Detect which cell encompasses the target text, then output its [x, y] center coordinate. 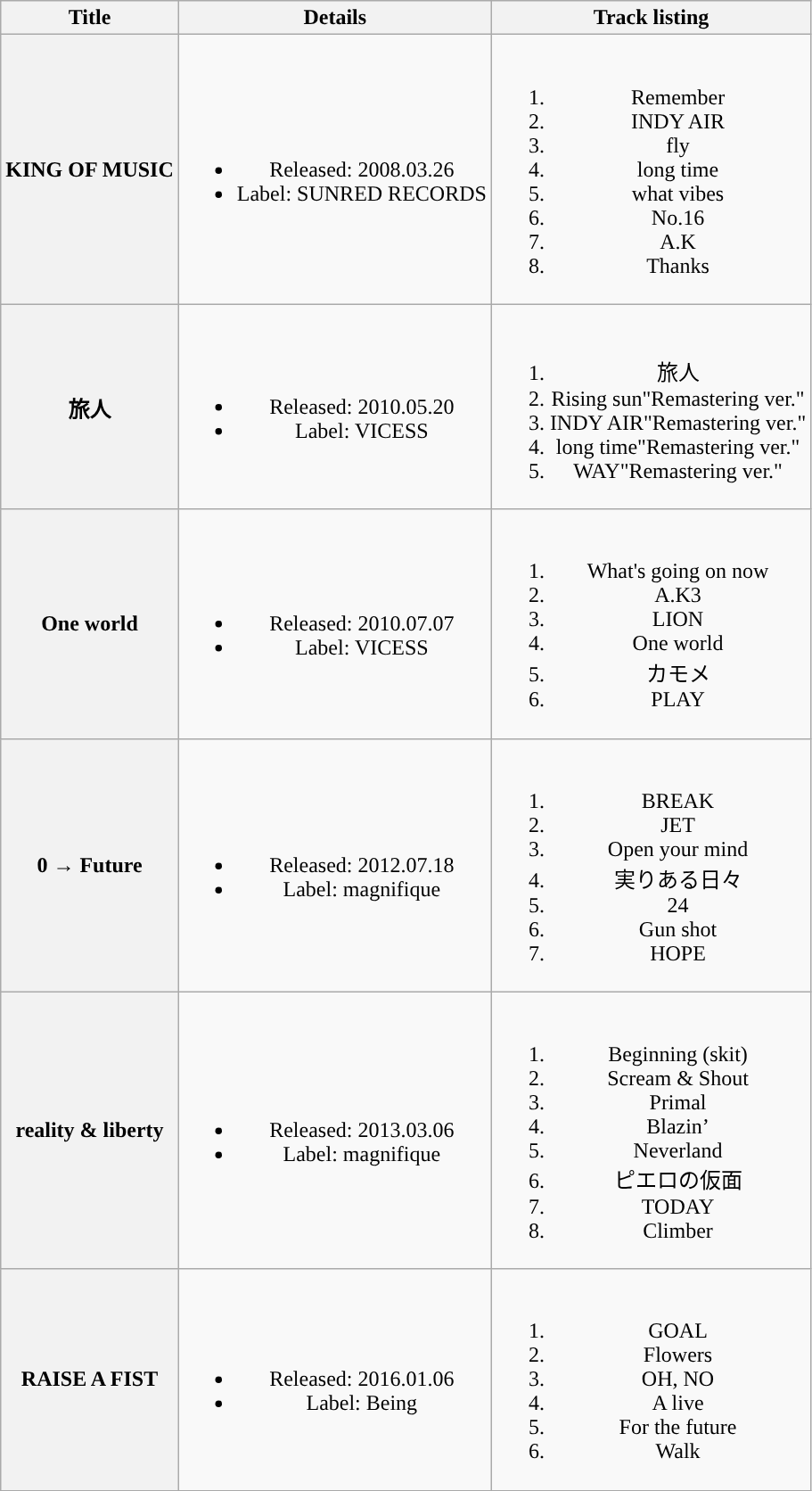
GOALFlowersOH, NOA liveFor the futureWalk [651, 1380]
旅人Rising sun"Remastering ver."INDY AIR"Remastering ver."long time"Remastering ver."WAY"Remastering ver." [651, 407]
Released: 2010.07.07Label: VICESS [335, 624]
reality & liberty [90, 1131]
One world [90, 624]
旅人 [90, 407]
Released: 2010.05.20Label: VICESS [335, 407]
BREAKJETOpen your mind実りある日々24Gun shotHOPE [651, 865]
Released: 2016.01.06Label: Being [335, 1380]
RAISE A FIST [90, 1380]
What's going on nowA.K3LIONOne worldカモメPLAY [651, 624]
Track listing [651, 18]
Released: 2012.07.18Label: magnifique [335, 865]
RememberINDY AIRflylong timewhat vibesNo.16A.KThanks [651, 169]
Beginning (skit)Scream & ShoutPrimalBlazin’Neverlandピエロの仮面TODAYClimber [651, 1131]
Released: 2008.03.26Label: SUNRED RECORDS [335, 169]
Details [335, 18]
KING OF MUSIC [90, 169]
0 → Future [90, 865]
Title [90, 18]
Released: 2013.03.06Label: magnifique [335, 1131]
